Scan for the cell matching the given text and deliver its (X, Y) coordinate at center. 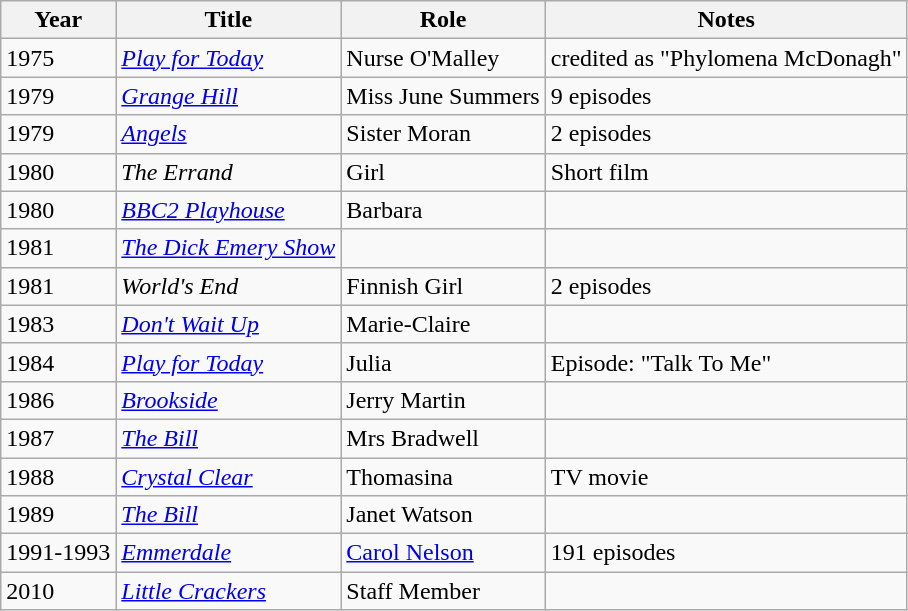
Carol Nelson (443, 553)
Title (228, 20)
Julia (443, 362)
Mrs Bradwell (443, 438)
The Errand (228, 172)
Role (443, 20)
Grange Hill (228, 96)
Sister Moran (443, 134)
BBC2 Playhouse (228, 210)
Episode: "Talk To Me" (726, 362)
Crystal Clear (228, 477)
Brookside (228, 400)
1984 (58, 362)
1975 (58, 58)
Short film (726, 172)
1988 (58, 477)
191 episodes (726, 553)
Little Crackers (228, 591)
Emmerdale (228, 553)
Nurse O'Malley (443, 58)
Don't Wait Up (228, 324)
Jerry Martin (443, 400)
9 episodes (726, 96)
1989 (58, 515)
Thomasina (443, 477)
Year (58, 20)
Angels (228, 134)
Miss June Summers (443, 96)
Marie-Claire (443, 324)
credited as "Phylomena McDonagh" (726, 58)
1987 (58, 438)
Finnish Girl (443, 286)
Staff Member (443, 591)
Girl (443, 172)
1983 (58, 324)
1986 (58, 400)
Barbara (443, 210)
TV movie (726, 477)
The Dick Emery Show (228, 248)
World's End (228, 286)
1991-1993 (58, 553)
Janet Watson (443, 515)
2010 (58, 591)
Notes (726, 20)
